Extract the (X, Y) coordinate from the center of the cell holding the provided text.  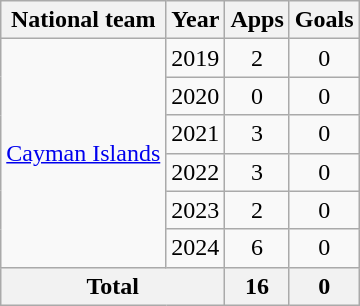
2021 (196, 134)
2023 (196, 210)
6 (257, 248)
2024 (196, 248)
2019 (196, 58)
Total (113, 286)
Cayman Islands (84, 153)
2020 (196, 96)
Goals (324, 20)
Apps (257, 20)
National team (84, 20)
16 (257, 286)
2022 (196, 172)
Year (196, 20)
